Provide the [X, Y] coordinate of the cell's center where the given text is located.  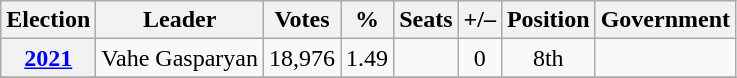
Votes [302, 20]
% [368, 20]
2021 [48, 58]
Vahe Gasparyan [180, 58]
0 [480, 58]
Seats [426, 20]
Position [548, 20]
Leader [180, 20]
Government [665, 20]
18,976 [302, 58]
1.49 [368, 58]
+/– [480, 20]
8th [548, 58]
Election [48, 20]
